Detect which cell encompasses the target text, then output its (X, Y) center coordinate. 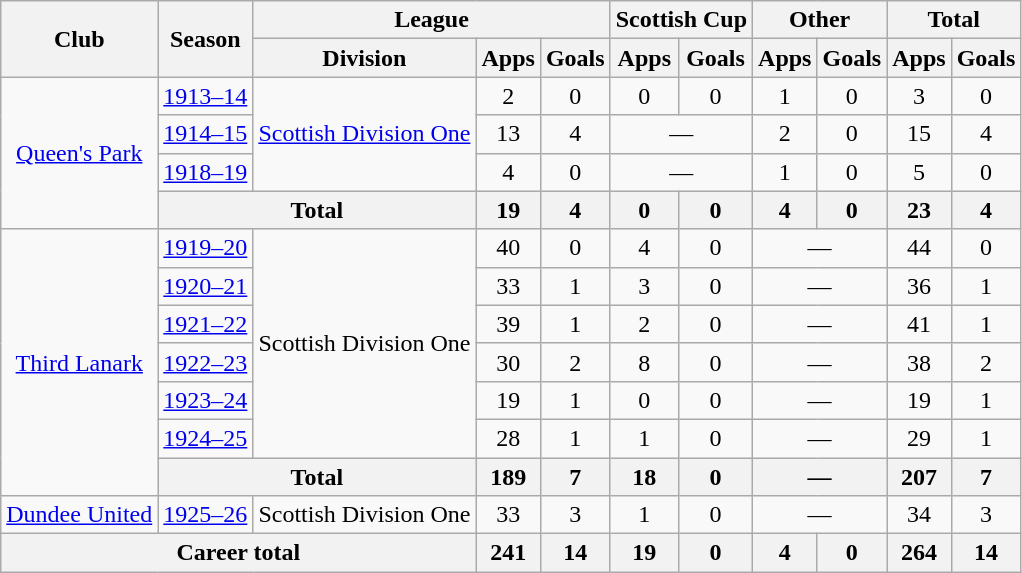
18 (644, 477)
41 (919, 324)
1919–20 (206, 248)
Season (206, 39)
Other (820, 20)
1923–24 (206, 400)
5 (919, 172)
34 (919, 515)
1922–23 (206, 362)
13 (508, 134)
264 (919, 553)
28 (508, 438)
241 (508, 553)
8 (644, 362)
207 (919, 477)
1924–25 (206, 438)
Career total (238, 553)
Club (80, 39)
38 (919, 362)
Queen's Park (80, 153)
1920–21 (206, 286)
39 (508, 324)
189 (508, 477)
League (432, 20)
44 (919, 248)
15 (919, 134)
40 (508, 248)
Dundee United (80, 515)
1918–19 (206, 172)
1925–26 (206, 515)
Scottish Cup (681, 20)
1913–14 (206, 96)
36 (919, 286)
1921–22 (206, 324)
Third Lanark (80, 362)
1914–15 (206, 134)
23 (919, 210)
30 (508, 362)
Division (364, 58)
29 (919, 438)
